Extract the [X, Y] coordinate from the center of the cell holding the provided text.  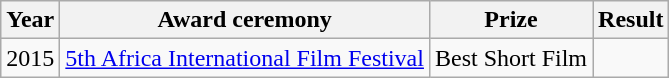
Result [631, 20]
Award ceremony [245, 20]
Year [30, 20]
5th Africa International Film Festival [245, 58]
Prize [510, 20]
Best Short Film [510, 58]
2015 [30, 58]
